Scan for the cell matching the given text and deliver its [x, y] coordinate at center. 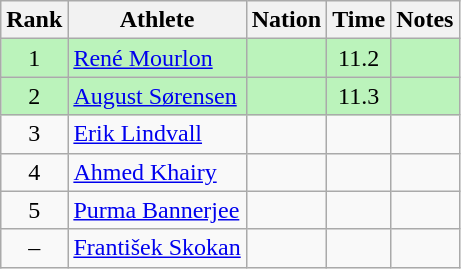
11.2 [359, 58]
Notes [425, 20]
František Skokan [157, 248]
Time [359, 20]
Ahmed Khairy [157, 172]
Rank [34, 20]
Athlete [157, 20]
1 [34, 58]
3 [34, 134]
– [34, 248]
Nation [286, 20]
René Mourlon [157, 58]
August Sørensen [157, 96]
Purma Bannerjee [157, 210]
Erik Lindvall [157, 134]
11.3 [359, 96]
2 [34, 96]
4 [34, 172]
5 [34, 210]
